Pinpoint the cell where the given text exists, returning its [x, y] midpoint coordinate. 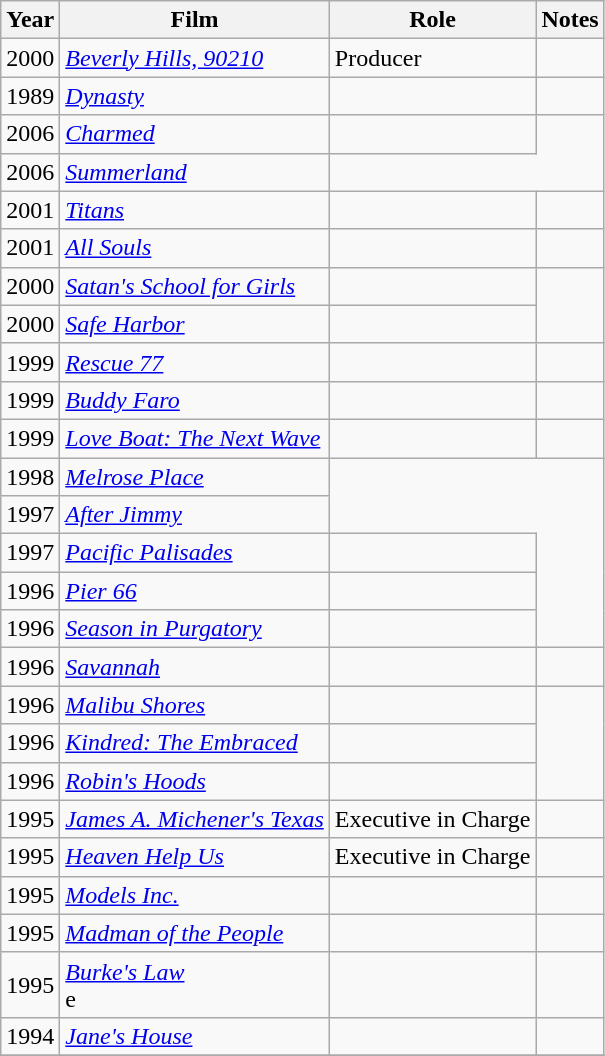
Malibu Shores [194, 705]
1998 [30, 477]
Burke's Lawe [194, 984]
Charmed [194, 134]
Melrose Place [194, 477]
After Jimmy [194, 515]
Pier 66 [194, 591]
Robin's Hoods [194, 781]
Jane's House [194, 1036]
Buddy Faro [194, 400]
Models Inc. [194, 895]
Satan's School for Girls [194, 286]
Producer [432, 58]
Savannah [194, 667]
Notes [570, 20]
Season in Purgatory [194, 629]
Rescue 77 [194, 362]
Safe Harbor [194, 324]
Love Boat: The Next Wave [194, 438]
All Souls [194, 248]
Kindred: The Embraced [194, 743]
Year [30, 20]
1989 [30, 96]
Summerland [194, 172]
Film [194, 20]
Madman of the People [194, 933]
Titans [194, 210]
Heaven Help Us [194, 857]
Beverly Hills, 90210 [194, 58]
James A. Michener's Texas [194, 819]
1994 [30, 1036]
Pacific Palisades [194, 553]
Dynasty [194, 96]
Role [432, 20]
